Locate the cell with the specified text and output its (x, y) center coordinate. 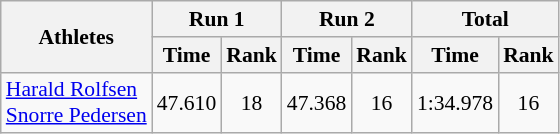
47.610 (186, 102)
47.368 (316, 102)
1:34.978 (455, 102)
18 (252, 102)
Run 1 (217, 19)
Run 2 (347, 19)
Athletes (76, 36)
Harald RolfsenSnorre Pedersen (76, 102)
Total (486, 19)
